Detect which cell encompasses the target text, then output its [X, Y] center coordinate. 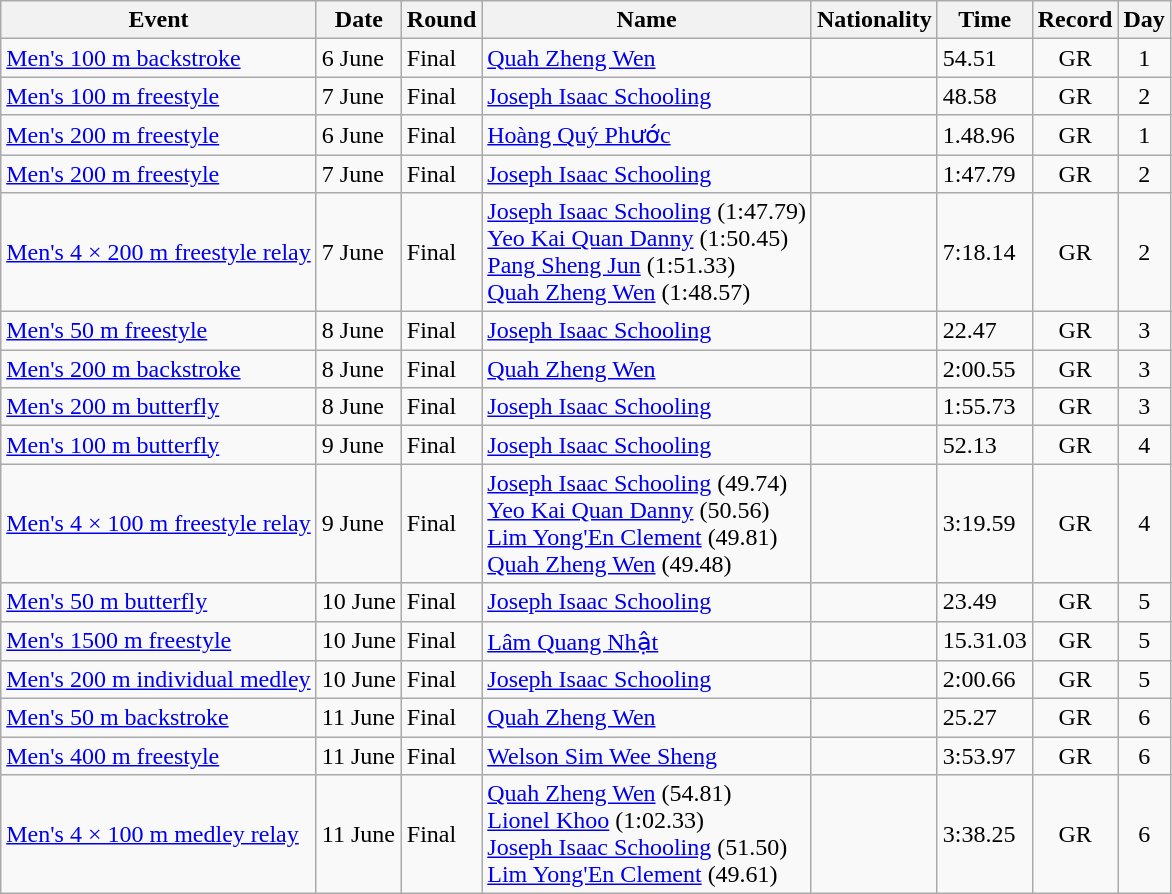
Men's 200 m backstroke [159, 369]
Joseph Isaac Schooling (1:47.79) Yeo Kai Quan Danny (1:50.45) Pang Sheng Jun (1:51.33) Quah Zheng Wen (1:48.57) [647, 252]
Welson Sim Wee Sheng [647, 756]
Men's 200 m butterfly [159, 407]
Men's 100 m butterfly [159, 445]
52.13 [984, 445]
Men's 50 m backstroke [159, 718]
1:55.73 [984, 407]
Men's 100 m backstroke [159, 58]
Date [358, 20]
Men's 4 × 200 m freestyle relay [159, 252]
2:00.55 [984, 369]
7:18.14 [984, 252]
Event [159, 20]
Hoàng Quý Phước [647, 135]
Day [1144, 20]
2:00.66 [984, 680]
Men's 4 × 100 m freestyle relay [159, 524]
Nationality [874, 20]
Men's 1500 m freestyle [159, 641]
23.49 [984, 602]
Men's 100 m freestyle [159, 96]
Record [1075, 20]
Joseph Isaac Schooling (49.74) Yeo Kai Quan Danny (50.56) Lim Yong'En Clement (49.81) Quah Zheng Wen (49.48) [647, 524]
Quah Zheng Wen (54.81) Lionel Khoo (1:02.33) Joseph Isaac Schooling (51.50) Lim Yong'En Clement (49.61) [647, 834]
48.58 [984, 96]
Men's 50 m freestyle [159, 331]
25.27 [984, 718]
3:38.25 [984, 834]
1.48.96 [984, 135]
Lâm Quang Nhật [647, 641]
3:53.97 [984, 756]
1:47.79 [984, 173]
Men's 200 m individual medley [159, 680]
Men's 400 m freestyle [159, 756]
Round [441, 20]
54.51 [984, 58]
15.31.03 [984, 641]
Men's 50 m butterfly [159, 602]
Name [647, 20]
3:19.59 [984, 524]
Time [984, 20]
22.47 [984, 331]
Men's 4 × 100 m medley relay [159, 834]
